Search for the cell housing the specified text and yield its [X, Y] center coordinate. 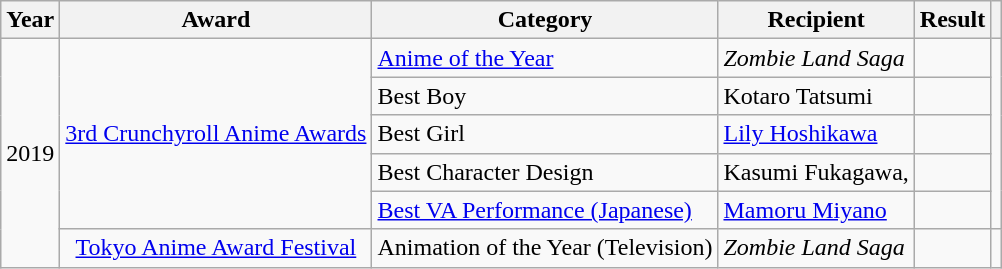
Result [952, 20]
Kotaro Tatsumi [816, 96]
Animation of the Year (Television) [545, 248]
Kasumi Fukagawa, [816, 172]
3rd Crunchyroll Anime Awards [216, 134]
2019 [30, 153]
Best Boy [545, 96]
Year [30, 20]
Tokyo Anime Award Festival [216, 248]
Best Character Design [545, 172]
Anime of the Year [545, 58]
Best Girl [545, 134]
Lily Hoshikawa [816, 134]
Best VA Performance (Japanese) [545, 210]
Category [545, 20]
Mamoru Miyano [816, 210]
Award [216, 20]
Recipient [816, 20]
